Scan for the cell matching the given text and deliver its [x, y] coordinate at center. 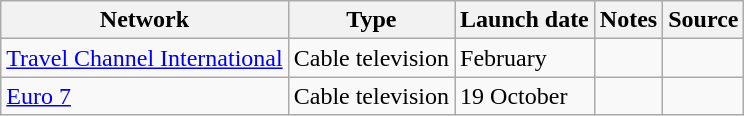
Notes [628, 20]
Source [704, 20]
Euro 7 [144, 96]
Type [371, 20]
19 October [525, 96]
Launch date [525, 20]
Travel Channel International [144, 58]
February [525, 58]
Network [144, 20]
